For the text-containing cell, return its midpoint in [X, Y] coordinate format. 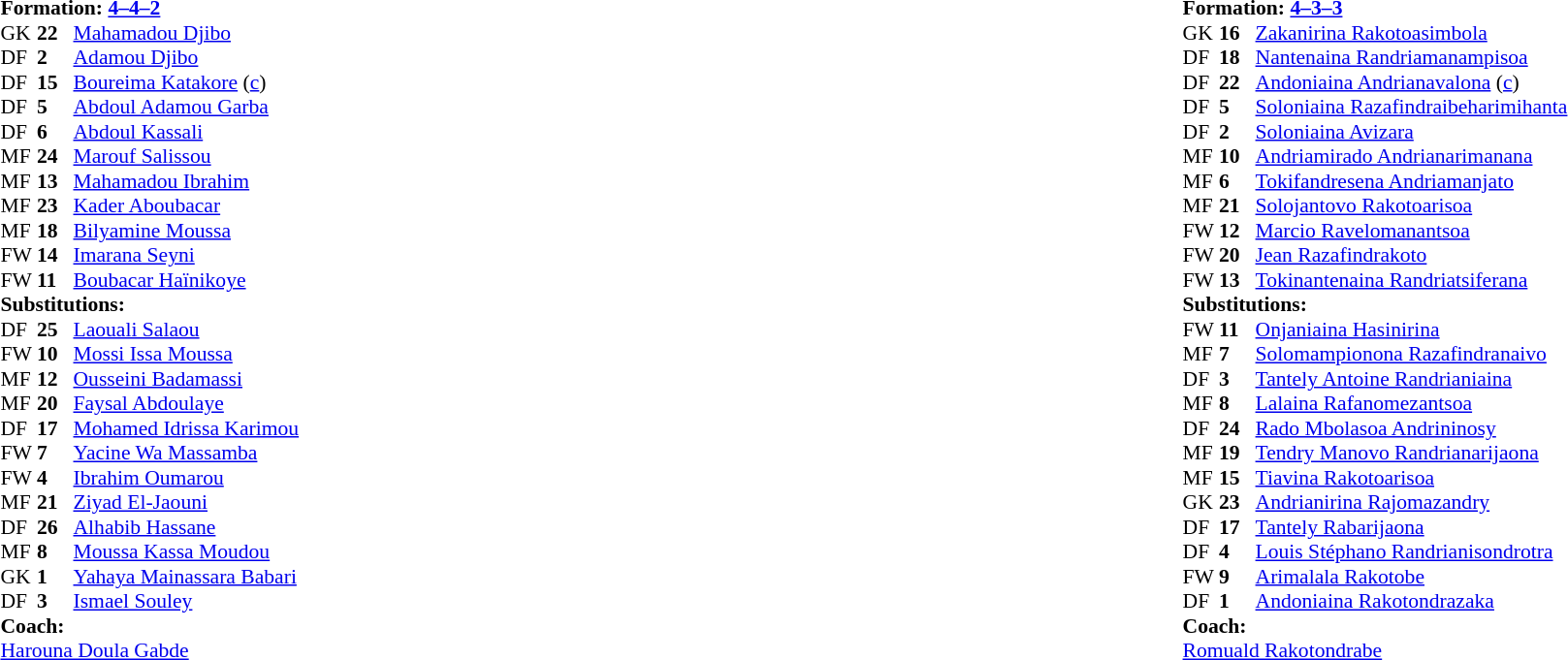
26 [55, 527]
Onjaniaina Hasinirina [1412, 330]
Imarana Seyni [186, 255]
Louis Stéphano Randrianisondrotra [1412, 551]
Boubacar Haïnikoye [186, 280]
Ousseini Badamassi [186, 379]
Mahamadou Ibrahim [186, 181]
Ismael Souley [186, 602]
Andoniaina Rakotondrazaka [1412, 602]
Arimalala Rakotobe [1412, 577]
14 [55, 255]
Andoniaina Andrianavalona (c) [1412, 82]
Abdoul Adamou Garba [186, 108]
Andriamirado Andrianarimanana [1412, 156]
Tiavina Rakotoarisoa [1412, 478]
Lalaina Rafanomezantsoa [1412, 404]
Andrianirina Rajomazandry [1412, 503]
Mossi Issa Moussa [186, 354]
Bilyamine Moussa [186, 231]
Moussa Kassa Moudou [186, 551]
Ziyad El-Jaouni [186, 503]
Zakanirina Rakotoasimbola [1412, 33]
Adamou Djibo [186, 57]
Abdoul Kassali [186, 132]
Soloniaina Avizara [1412, 132]
Mahamadou Djibo [186, 33]
Yacine Wa Massamba [186, 453]
19 [1237, 453]
Nantenaina Randriamanampisoa [1412, 57]
Solojantovo Rakotoarisoa [1412, 206]
16 [1237, 33]
25 [55, 330]
Yahaya Mainassara Babari [186, 577]
Tantely Antoine Randrianiaina [1412, 379]
Ibrahim Oumarou [186, 478]
Tokifandresena Andriamanjato [1412, 181]
Soloniaina Razafindraibeharimihanta [1412, 108]
Marcio Ravelomanantsoa [1412, 231]
Marouf Salissou [186, 156]
Kader Aboubacar [186, 206]
9 [1237, 577]
Mohamed Idrissa Karimou [186, 428]
Tendry Manovo Randrianarijaona [1412, 453]
Tantely Rabarijaona [1412, 527]
Rado Mbolasoa Andrininosy [1412, 428]
Boureima Katakore (c) [186, 82]
Tokinantenaina Randriatsiferana [1412, 280]
Jean Razafindrakoto [1412, 255]
Alhabib Hassane [186, 527]
Solomampionona Razafindranaivo [1412, 354]
Faysal Abdoulaye [186, 404]
Laouali Salaou [186, 330]
